From the cell containing the given text, extract its center point as (x, y) coordinate. 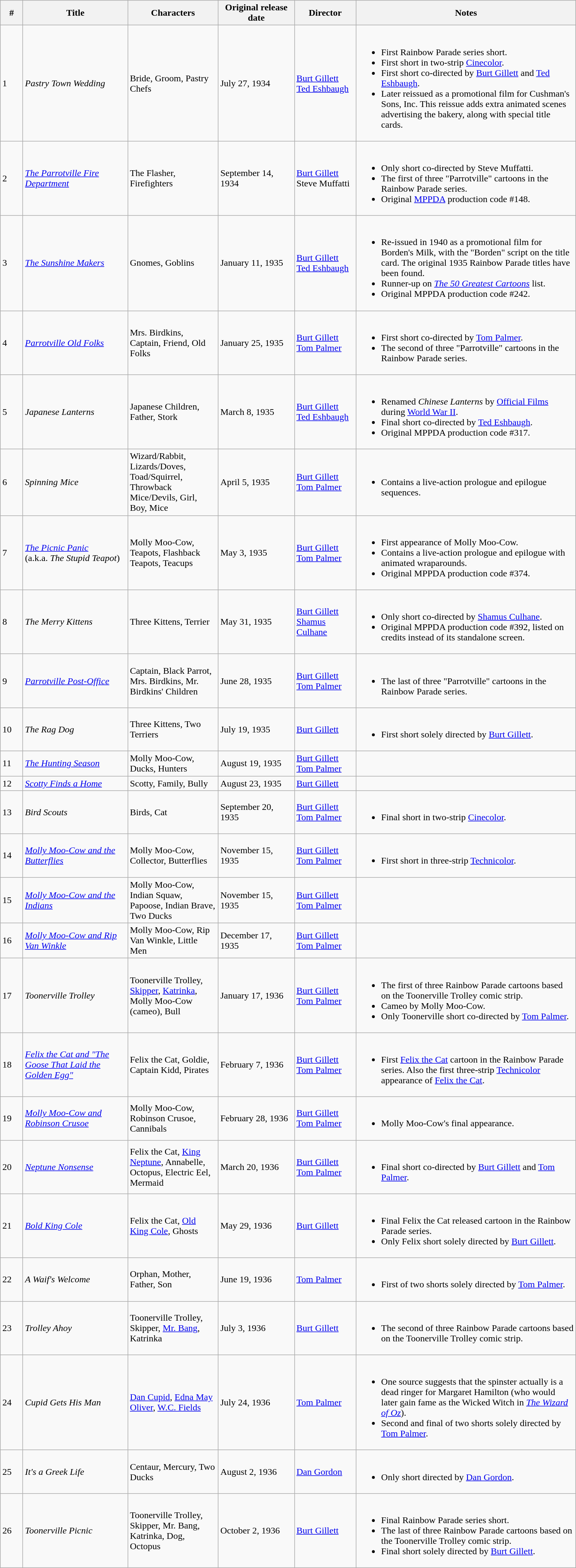
23 (11, 1328)
Molly Moo-Cow, Indian Squaw, Papoose, Indian Brave, Two Ducks (173, 900)
The Flasher, Firefighters (173, 178)
July 27, 1934 (256, 83)
First of two shorts solely directed by Tom Palmer. (466, 1279)
# (11, 13)
Mrs. Birdkins, Captain, Friend, Old Folks (173, 343)
Toonerville Trolley, Skipper, Mr. Bang, Katrinka (173, 1328)
Molly Moo-Cow, Collector, Butterflies (173, 856)
Molly Moo-Cow, Rip Van Winkle, Little Men (173, 941)
10 (11, 729)
13 (11, 812)
Molly Moo-Cow and the Indians (75, 900)
Molly Moo-Cow's final appearance. (466, 1118)
Characters (173, 13)
Scotty Finds a Home (75, 783)
Bird Scouts (75, 812)
12 (11, 783)
18 (11, 1065)
Felix the Cat, Old King Cole, Ghosts (173, 1226)
The last of three "Parrotville" cartoons in the Rainbow Parade series. (466, 681)
September 14, 1934 (256, 178)
Final short co-directed by Burt Gillett and Tom Palmer. (466, 1167)
Centaur, Mercury, Two Ducks (173, 1472)
Notes (466, 13)
A Waif's Welcome (75, 1279)
Birds, Cat (173, 812)
Bold King Cole (75, 1226)
2 (11, 178)
Only short directed by Dan Gordon. (466, 1472)
Molly Moo-Cow and Rip Van Winkle (75, 941)
1 (11, 83)
Contains a live-action prologue and epilogue sequences. (466, 482)
16 (11, 941)
Final short in two-strip Cinecolor. (466, 812)
8 (11, 622)
Toonerville Picnic (75, 1530)
15 (11, 900)
July 24, 1936 (256, 1402)
The second of three Rainbow Parade cartoons based on the Toonerville Trolley comic strip. (466, 1328)
17 (11, 995)
May 29, 1936 (256, 1226)
Three Kittens, Terrier (173, 622)
April 5, 1935 (256, 482)
August 23, 1935 (256, 783)
3 (11, 263)
The Rag Dog (75, 729)
Gnomes, Goblins (173, 263)
14 (11, 856)
Burt Gillett Shamus Culhane (325, 622)
6 (11, 482)
January 25, 1935 (256, 343)
Captain, Black Parrot, Mrs. Birdkins, Mr. Birdkins' Children (173, 681)
Only short co-directed by Steve Muffatti.The first of three "Parrotville" cartoons in the Rainbow Parade series.Original MPPDA production code #148. (466, 178)
Cupid Gets His Man (75, 1402)
January 17, 1936 (256, 995)
Japanese Children, Father, Stork (173, 412)
The Hunting Season (75, 763)
It's a Greek Life (75, 1472)
25 (11, 1472)
Director (325, 13)
Felix the Cat, Goldie, Captain Kidd, Pirates (173, 1065)
5 (11, 412)
Toonerville Trolley (75, 995)
Japanese Lanterns (75, 412)
July 3, 1936 (256, 1328)
First Felix the Cat cartoon in the Rainbow Parade series. Also the first three-strip Technicolor appearance of Felix the Cat. (466, 1065)
19 (11, 1118)
11 (11, 763)
Title (75, 13)
The Sunshine Makers (75, 263)
July 19, 1935 (256, 729)
4 (11, 343)
Molly Moo-Cow, Robinson Crusoe, Cannibals (173, 1118)
7 (11, 553)
Pastry Town Wedding (75, 83)
February 28, 1936 (256, 1118)
Molly Moo-Cow, Ducks, Hunters (173, 763)
22 (11, 1279)
June 28, 1935 (256, 681)
Dan Cupid, Edna May Oliver, W.C. Fields (173, 1402)
Parrotville Old Folks (75, 343)
August 19, 1935 (256, 763)
Molly Moo-Cow and the Butterflies (75, 856)
September 20, 1935 (256, 812)
21 (11, 1226)
Neptune Nonsense (75, 1167)
First short solely directed by Burt Gillett. (466, 729)
Felix the Cat and "The Goose That Laid the Golden Egg" (75, 1065)
The Merry Kittens (75, 622)
Molly Moo-Cow and Robinson Crusoe (75, 1118)
Three Kittens, Two Terriers (173, 729)
Spinning Mice (75, 482)
Wizard/Rabbit, Lizards/Doves, Toad/Squirrel, Throwback Mice/Devils, Girl, Boy, Mice (173, 482)
Trolley Ahoy (75, 1328)
Scotty, Family, Bully (173, 783)
First short co-directed by Tom Palmer.The second of three "Parrotville" cartoons in the Rainbow Parade series. (466, 343)
Toonerville Trolley, Skipper, Mr. Bang, Katrinka, Dog, Octopus (173, 1530)
October 2, 1936 (256, 1530)
Bride, Groom, Pastry Chefs (173, 83)
The Parrotville Fire Department (75, 178)
March 8, 1935 (256, 412)
Felix the Cat, King Neptune, Annabelle, Octopus, Electric Eel, Mermaid (173, 1167)
December 17, 1935 (256, 941)
20 (11, 1167)
Burt Gillett Steve Muffatti (325, 178)
26 (11, 1530)
Parrotville Post-Office (75, 681)
First short in three-strip Technicolor. (466, 856)
August 2, 1936 (256, 1472)
9 (11, 681)
February 7, 1936 (256, 1065)
Final Felix the Cat released cartoon in the Rainbow Parade series.Only Felix short solely directed by Burt Gillett. (466, 1226)
Renamed Chinese Lanterns by Official Films during World War II.Final short co-directed by Ted Eshbaugh.Original MPPDA production code #317. (466, 412)
First appearance of Molly Moo-Cow.Contains a live-action prologue and epilogue with animated wraparounds.Original MPPDA production code #374. (466, 553)
Only short co-directed by Shamus Culhane.Original MPPDA production code #392, listed on credits instead of its standalone screen. (466, 622)
May 31, 1935 (256, 622)
June 19, 1936 (256, 1279)
Molly Moo-Cow, Teapots, Flashback Teapots, Teacups (173, 553)
Orphan, Mother, Father, Son (173, 1279)
Toonerville Trolley, Skipper, Katrinka, Molly Moo-Cow (cameo), Bull (173, 995)
March 20, 1936 (256, 1167)
The Picnic Panic (a.k.a. The Stupid Teapot) (75, 553)
May 3, 1935 (256, 553)
January 11, 1935 (256, 263)
Original release date (256, 13)
24 (11, 1402)
Dan Gordon (325, 1472)
